Return the [x, y] coordinate for the center point of the cell that contains the specified text.  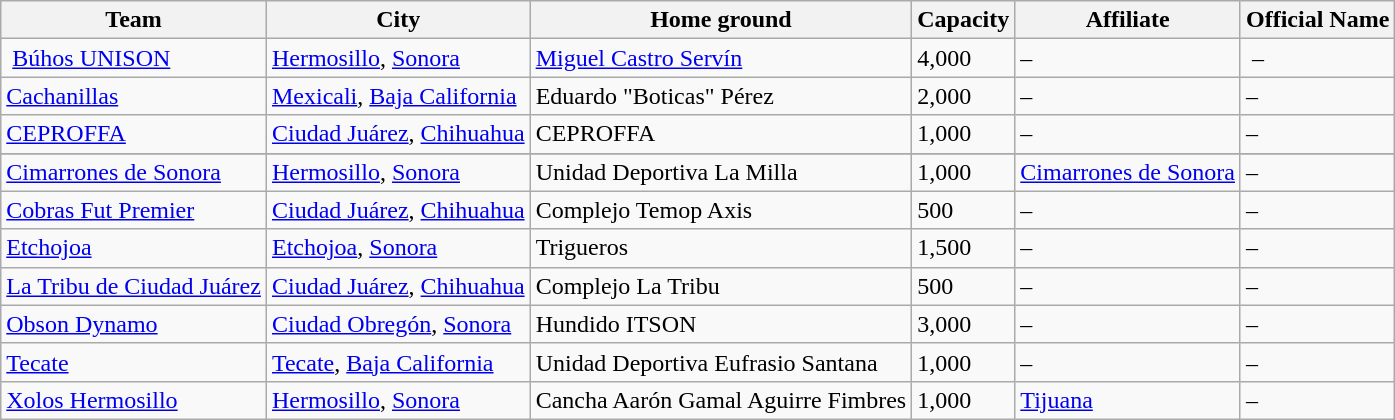
Búhos UNISON [134, 58]
Affiliate [1128, 20]
City [398, 20]
Cancha Aarón Gamal Aguirre Fimbres [721, 400]
Home ground [721, 20]
4,000 [964, 58]
Cobras Fut Premier [134, 210]
Ciudad Obregón, Sonora [398, 324]
Xolos Hermosillo [134, 400]
Unidad Deportiva Eufrasio Santana [721, 362]
Capacity [964, 20]
1,500 [964, 248]
Etchojoa, Sonora [398, 248]
Mexicali, Baja California [398, 96]
Etchojoa [134, 248]
2,000 [964, 96]
3,000 [964, 324]
Eduardo "Boticas" Pérez [721, 96]
Cachanillas [134, 96]
Tecate, Baja California [398, 362]
Hundido ITSON [721, 324]
Tecate [134, 362]
Trigueros [721, 248]
Miguel Castro Servín [721, 58]
Tijuana [1128, 400]
Complejo Temop Axis [721, 210]
Complejo La Tribu [721, 286]
Unidad Deportiva La Milla [721, 172]
Official Name [1317, 20]
Team [134, 20]
Obson Dynamo [134, 324]
La Tribu de Ciudad Juárez [134, 286]
